Output the (x, y) coordinate of the center of the cell containing the given text.  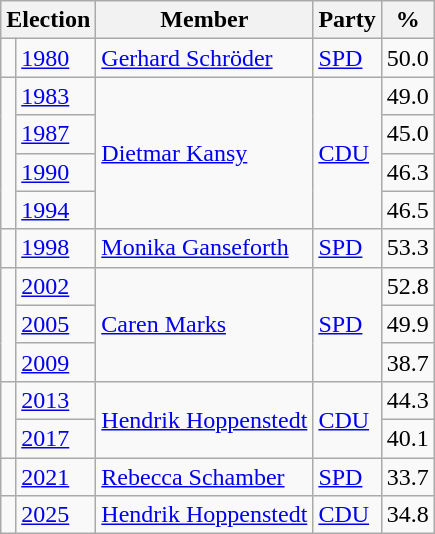
1998 (56, 248)
49.9 (408, 324)
Party (347, 20)
1980 (56, 58)
49.0 (408, 96)
2021 (56, 477)
Dietmar Kansy (204, 153)
Election (48, 20)
53.3 (408, 248)
Rebecca Schamber (204, 477)
2017 (56, 438)
1990 (56, 172)
52.8 (408, 286)
38.7 (408, 362)
2009 (56, 362)
1994 (56, 210)
1983 (56, 96)
Member (204, 20)
Gerhard Schröder (204, 58)
Caren Marks (204, 324)
% (408, 20)
Monika Ganseforth (204, 248)
50.0 (408, 58)
45.0 (408, 134)
44.3 (408, 400)
46.3 (408, 172)
2025 (56, 515)
40.1 (408, 438)
33.7 (408, 477)
1987 (56, 134)
2002 (56, 286)
34.8 (408, 515)
46.5 (408, 210)
2013 (56, 400)
2005 (56, 324)
